Pinpoint the cell where the given text exists, returning its [X, Y] midpoint coordinate. 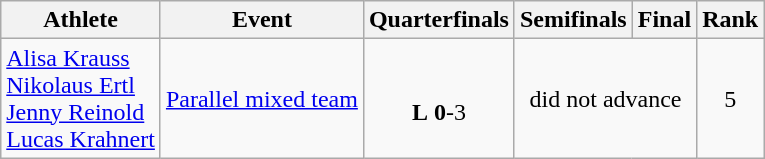
Quarterfinals [438, 20]
Semifinals [573, 20]
Final [664, 20]
Rank [730, 20]
Parallel mixed team [262, 98]
did not advance [605, 98]
Event [262, 20]
Athlete [81, 20]
5 [730, 98]
L 0-3 [438, 98]
Alisa KraussNikolaus ErtlJenny ReinoldLucas Krahnert [81, 98]
